Extract the (x, y) coordinate from the center of the cell holding the provided text.  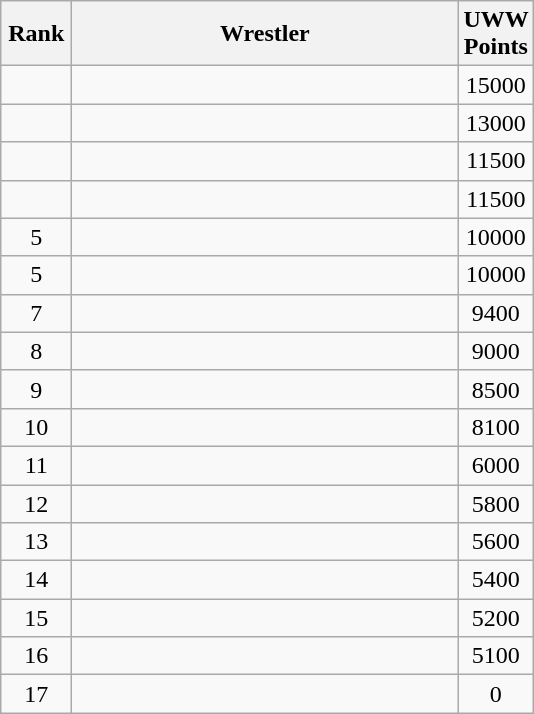
8 (36, 351)
16 (36, 656)
6000 (496, 465)
5400 (496, 580)
8500 (496, 389)
7 (36, 313)
13000 (496, 123)
11 (36, 465)
5600 (496, 542)
14 (36, 580)
9 (36, 389)
8100 (496, 427)
Rank (36, 34)
17 (36, 694)
Wrestler (265, 34)
9400 (496, 313)
10 (36, 427)
5200 (496, 618)
9000 (496, 351)
0 (496, 694)
15000 (496, 85)
UWW Points (496, 34)
5800 (496, 503)
13 (36, 542)
15 (36, 618)
12 (36, 503)
5100 (496, 656)
